Pinpoint the cell where the given text exists, returning its [x, y] midpoint coordinate. 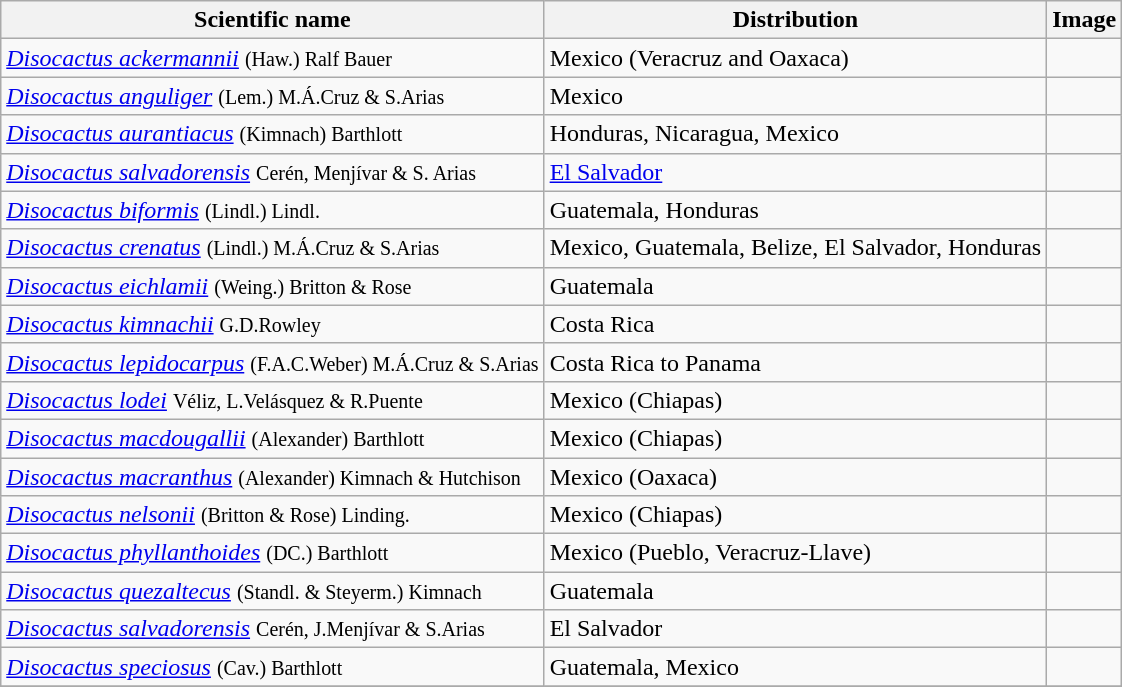
Guatemala, Mexico [796, 667]
Honduras, Nicaragua, Mexico [796, 134]
Disocactus speciosus (Cav.) Barthlott [272, 667]
Guatemala, Honduras [796, 210]
Mexico (Pueblo, Veracruz-Llave) [796, 553]
Disocactus macranthus (Alexander) Kimnach & Hutchison [272, 477]
Distribution [796, 20]
Disocactus phyllanthoides (DC.) Barthlott [272, 553]
Mexico [796, 96]
Disocactus lepidocarpus (F.A.C.Weber) M.Á.Cruz & S.Arias [272, 362]
Disocactus crenatus (Lindl.) M.Á.Cruz & S.Arias [272, 248]
Mexico (Veracruz and Oaxaca) [796, 58]
Disocactus salvadorensis Cerén, Menjívar & S. Arias [272, 172]
Mexico (Oaxaca) [796, 477]
Costa Rica to Panama [796, 362]
Disocactus quezaltecus (Standl. & Steyerm.) Kimnach [272, 591]
Disocactus lodei Véliz, L.Velásquez & R.Puente [272, 400]
Disocactus kimnachii G.D.Rowley [272, 324]
Scientific name [272, 20]
Disocactus anguliger (Lem.) M.Á.Cruz & S.Arias [272, 96]
Disocactus nelsonii (Britton & Rose) Linding. [272, 515]
Mexico, Guatemala, Belize, El Salvador, Honduras [796, 248]
Disocactus biformis (Lindl.) Lindl. [272, 210]
Disocactus eichlamii (Weing.) Britton & Rose [272, 286]
Disocactus ackermannii (Haw.) Ralf Bauer [272, 58]
Disocactus macdougallii (Alexander) Barthlott [272, 438]
Image [1084, 20]
Costa Rica [796, 324]
Disocactus aurantiacus (Kimnach) Barthlott [272, 134]
Disocactus salvadorensis Cerén, J.Menjívar & S.Arias [272, 629]
